Determine the [x, y] coordinate at the center of the cell enclosing the given text.  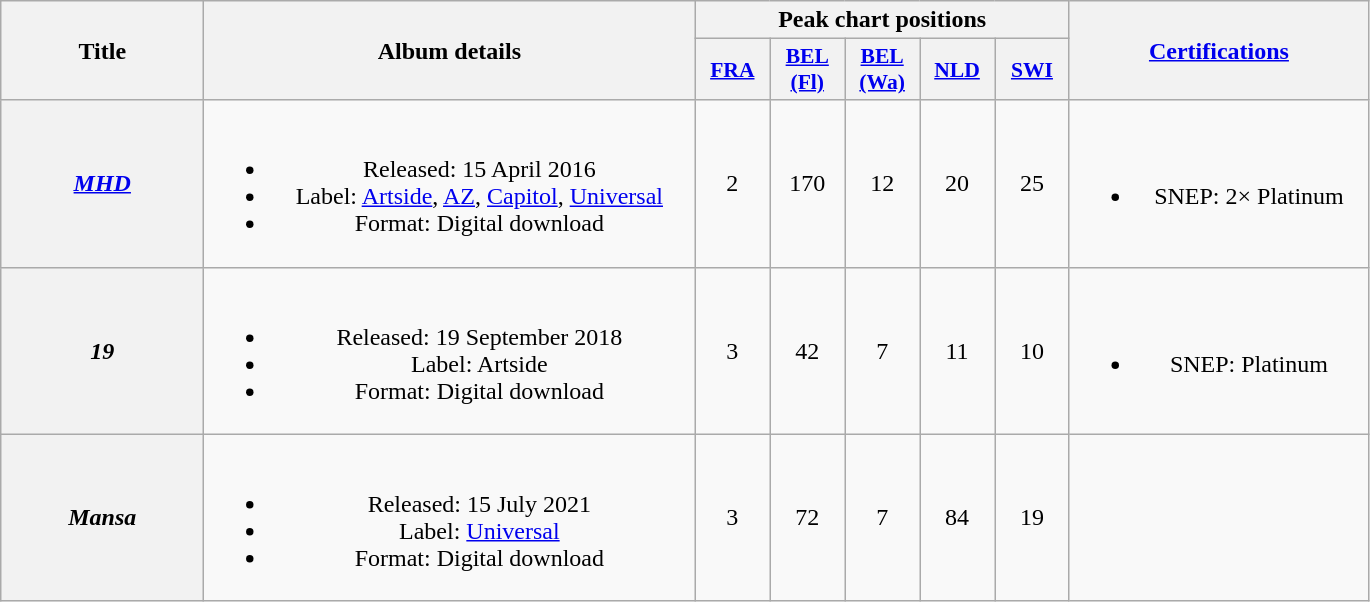
12 [882, 184]
FRA [732, 70]
25 [1032, 184]
Released: 19 September 2018Label: ArtsideFormat: Digital download [450, 350]
Released: 15 April 2016Label: Artside, AZ, Capitol, UniversalFormat: Digital download [450, 184]
2 [732, 184]
84 [958, 518]
BEL (Fl) [808, 70]
10 [1032, 350]
Mansa [102, 518]
SNEP: Platinum [1218, 350]
Released: 15 July 2021Label: UniversalFormat: Digital download [450, 518]
11 [958, 350]
NLD [958, 70]
42 [808, 350]
Title [102, 50]
170 [808, 184]
BEL (Wa) [882, 70]
72 [808, 518]
Certifications [1218, 50]
Peak chart positions [882, 20]
Album details [450, 50]
20 [958, 184]
SWI [1032, 70]
SNEP: 2× Platinum [1218, 184]
MHD [102, 184]
